From the cell containing the given text, extract its center point as [x, y] coordinate. 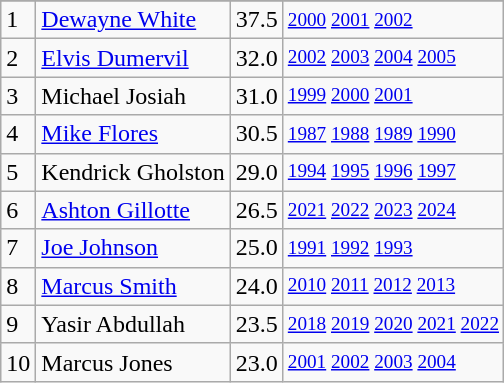
29.0 [256, 172]
1991 1992 1993 [393, 248]
1 [18, 20]
23.0 [256, 362]
Ashton Gillotte [133, 210]
30.5 [256, 134]
25.0 [256, 248]
Mike Flores [133, 134]
26.5 [256, 210]
3 [18, 96]
7 [18, 248]
8 [18, 286]
10 [18, 362]
5 [18, 172]
1987 1988 1989 1990 [393, 134]
32.0 [256, 58]
23.5 [256, 324]
2010 2011 2012 2013 [393, 286]
37.5 [256, 20]
4 [18, 134]
Elvis Dumervil [133, 58]
6 [18, 210]
9 [18, 324]
31.0 [256, 96]
2 [18, 58]
2001 2002 2003 2004 [393, 362]
1999 2000 2001 [393, 96]
Dewayne White [133, 20]
24.0 [256, 286]
Marcus Smith [133, 286]
Kendrick Gholston [133, 172]
Marcus Jones [133, 362]
2002 2003 2004 2005 [393, 58]
2000 2001 2002 [393, 20]
2018 2019 2020 2021 2022 [393, 324]
1994 1995 1996 1997 [393, 172]
2021 2022 2023 2024 [393, 210]
Joe Johnson [133, 248]
Michael Josiah [133, 96]
Yasir Abdullah [133, 324]
